Output the (x, y) coordinate of the center of the cell containing the given text.  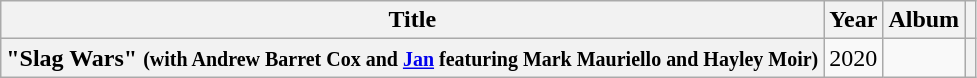
Title (412, 20)
Album (924, 20)
2020 (854, 58)
"Slag Wars" (with Andrew Barret Cox and Jan featuring Mark Mauriello and Hayley Moir) (412, 58)
Year (854, 20)
